For the text-containing cell, return its midpoint in (x, y) coordinate format. 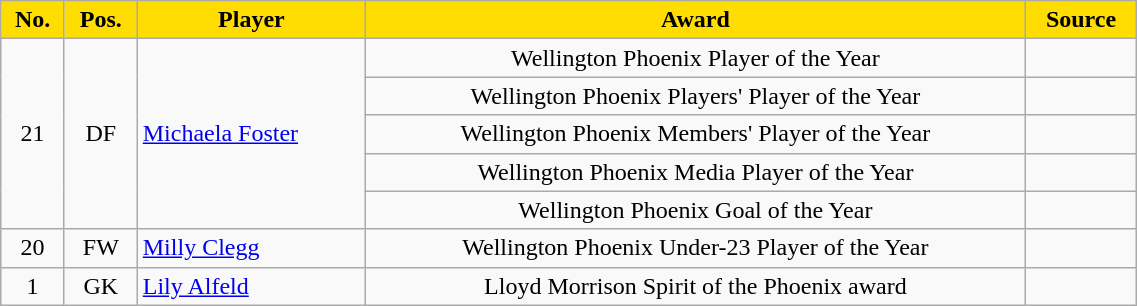
FW (100, 248)
Wellington Phoenix Members' Player of the Year (696, 134)
No. (33, 20)
Pos. (100, 20)
Wellington Phoenix Player of the Year (696, 58)
Wellington Phoenix Under-23 Player of the Year (696, 248)
Lloyd Morrison Spirit of the Phoenix award (696, 286)
1 (33, 286)
Wellington Phoenix Goal of the Year (696, 210)
Wellington Phoenix Media Player of the Year (696, 172)
Source (1081, 20)
Michaela Foster (251, 134)
Player (251, 20)
GK (100, 286)
Milly Clegg (251, 248)
20 (33, 248)
21 (33, 134)
Award (696, 20)
Lily Alfeld (251, 286)
Wellington Phoenix Players' Player of the Year (696, 96)
DF (100, 134)
